Scan for the cell matching the given text and deliver its (x, y) coordinate at center. 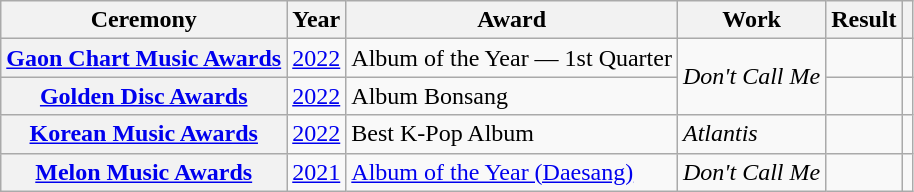
Best K-Pop Album (512, 134)
Gaon Chart Music Awards (144, 58)
Korean Music Awards (144, 134)
Album of the Year (Daesang) (512, 172)
2021 (316, 172)
Ceremony (144, 20)
Award (512, 20)
Golden Disc Awards (144, 96)
Album Bonsang (512, 96)
Melon Music Awards (144, 172)
Album of the Year — 1st Quarter (512, 58)
Atlantis (751, 134)
Result (864, 20)
Work (751, 20)
Year (316, 20)
